Determine the [X, Y] coordinate at the center of the cell enclosing the given text.  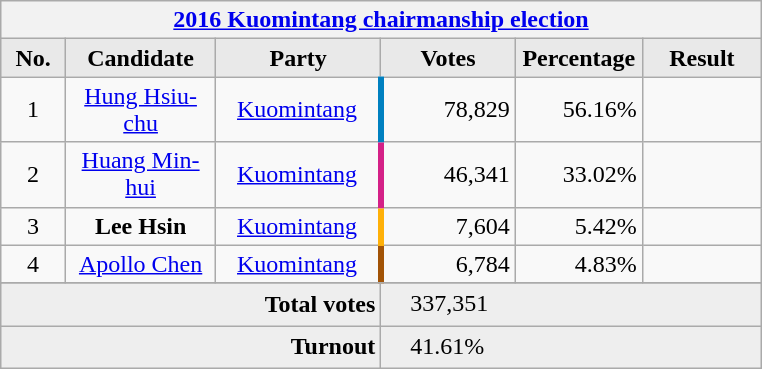
337,351 [572, 304]
2 [32, 174]
Result [702, 58]
78,829 [448, 110]
5.42% [578, 226]
Hung Hsiu-chu [141, 110]
33.02% [578, 174]
56.16% [578, 110]
7,604 [448, 226]
Turnout [190, 348]
46,341 [448, 174]
Candidate [141, 58]
6,784 [448, 264]
4 [32, 264]
No. [32, 58]
3 [32, 226]
Total votes [190, 304]
Apollo Chen [141, 264]
Huang Min-hui [141, 174]
4.83% [578, 264]
Percentage [578, 58]
41.61% [572, 348]
2016 Kuomintang chairmanship election [380, 20]
1 [32, 110]
Lee Hsin [141, 226]
Votes [448, 58]
Party [298, 58]
